Return the (X, Y) coordinate for the center point of the cell that contains the specified text.  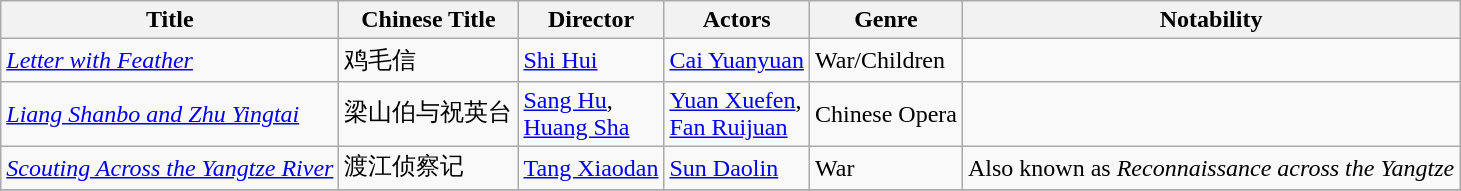
War (886, 168)
Chinese Title (428, 20)
War/Children (886, 60)
Scouting Across the Yangtze River (170, 168)
Sang Hu,Huang Sha (591, 114)
鸡毛信 (428, 60)
Liang Shanbo and Zhu Yingtai (170, 114)
Director (591, 20)
Actors (736, 20)
渡江侦察记 (428, 168)
Also known as Reconnaissance across the Yangtze (1210, 168)
Notability (1210, 20)
Yuan Xuefen,Fan Ruijuan (736, 114)
Sun Daolin (736, 168)
Genre (886, 20)
Cai Yuanyuan (736, 60)
Title (170, 20)
Letter with Feather (170, 60)
Shi Hui (591, 60)
Tang Xiaodan (591, 168)
Chinese Opera (886, 114)
梁山伯与祝英台 (428, 114)
